For the text-containing cell, return its midpoint in [X, Y] coordinate format. 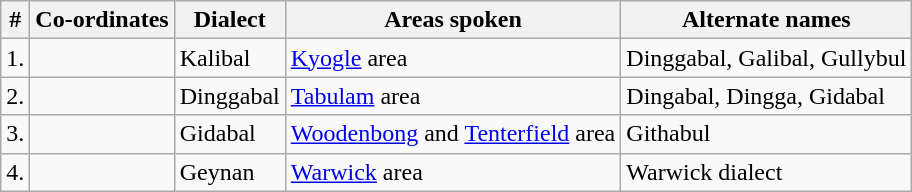
Tabulam area [453, 96]
Kyogle area [453, 58]
Geynan [230, 172]
3. [16, 134]
Alternate names [766, 20]
Gidabal [230, 134]
2. [16, 96]
Dialect [230, 20]
Warwick area [453, 172]
Areas spoken [453, 20]
Co-ordinates [102, 20]
Dinggabal, Galibal, Gullybul [766, 58]
Dinggabal [230, 96]
Kalibal [230, 58]
# [16, 20]
Githabul [766, 134]
Warwick dialect [766, 172]
Woodenbong and Tenterfield area [453, 134]
Dingabal, Dingga, Gidabal [766, 96]
4. [16, 172]
1. [16, 58]
